Scan for the cell matching the given text and deliver its [x, y] coordinate at center. 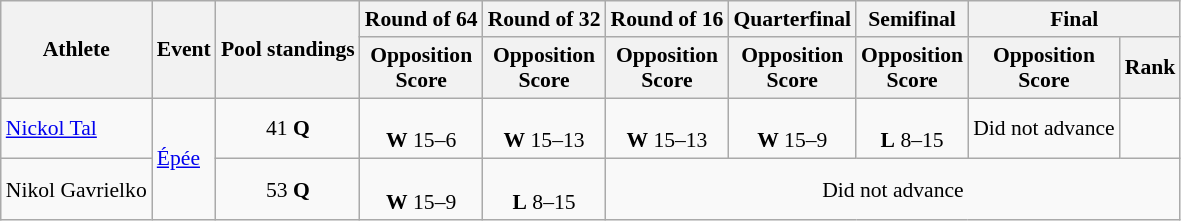
Round of 64 [422, 19]
Pool standings [288, 50]
Quarterfinal [792, 19]
Athlete [76, 50]
W 15–6 [422, 128]
41 Q [288, 128]
Final [1074, 19]
Rank [1150, 68]
Semifinal [912, 19]
53 Q [288, 190]
Round of 16 [668, 19]
Nikol Gavrielko [76, 190]
Event [184, 50]
Épée [184, 159]
Nickol Tal [76, 128]
Round of 32 [544, 19]
